Pinpoint the cell where the given text exists, returning its [x, y] midpoint coordinate. 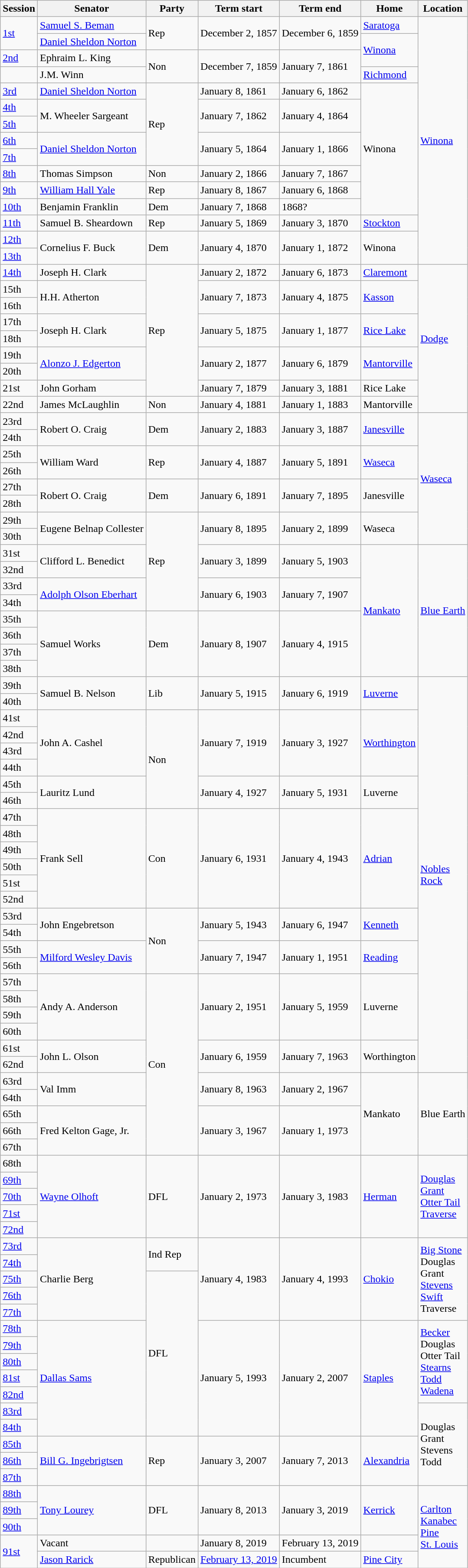
January 1, 1951 [320, 957]
January 4, 1875 [320, 297]
41st [19, 718]
66th [19, 1131]
33rd [19, 586]
William Ward [92, 462]
48th [19, 834]
Republican [172, 1560]
Thomas Simpson [92, 173]
Big StoneDouglasGrantStevensSwiftTraverse [443, 1279]
58th [19, 998]
January 4, 1887 [239, 462]
January 2, 2007 [320, 1378]
Bill G. Ingebrigtsen [92, 1460]
52nd [19, 900]
Chokio [389, 1279]
January 6, 1931 [239, 858]
40th [19, 701]
83rd [19, 1411]
January 5, 1915 [239, 693]
January 5, 1891 [320, 462]
January 3, 1887 [320, 429]
January 1, 1877 [320, 330]
January 7, 1862 [239, 116]
January 6, 1947 [320, 924]
Jason Rarick [92, 1560]
CarltonKanabecPineSt. Louis [443, 1526]
29th [19, 520]
January 6, 1903 [239, 594]
Saratoga [389, 25]
82nd [19, 1395]
January 7, 1868 [239, 207]
January 8, 1963 [239, 1089]
Party [172, 9]
January 7, 2013 [320, 1460]
January 5, 1869 [239, 223]
Samuel S. Beman [92, 25]
January 3, 1983 [320, 1196]
January 2, 1899 [320, 528]
Fred Kelton Gage, Jr. [92, 1131]
68th [19, 1164]
26th [19, 470]
71st [19, 1213]
John Engebretson [92, 924]
January 2, 1951 [239, 1007]
67th [19, 1147]
61st [19, 1048]
60th [19, 1032]
57th [19, 982]
January 8, 1867 [239, 190]
77th [19, 1312]
Lib [172, 693]
M. Wheeler Sargeant [92, 116]
32nd [19, 570]
49th [19, 850]
Frank Sell [92, 858]
January 6, 1879 [320, 363]
BeckerDouglasOtter TailStearnsToddWadena [443, 1362]
Milford Wesley Davis [92, 957]
9th [19, 190]
31st [19, 553]
36th [19, 636]
13th [19, 256]
Reading [389, 957]
January 2, 1967 [320, 1089]
H.H. Atherton [92, 297]
16th [19, 306]
90th [19, 1526]
James McLaughlin [92, 404]
January 7, 1867 [320, 173]
Adolph Olson Eberhart [92, 594]
Dallas Sams [92, 1378]
5th [19, 124]
76th [19, 1296]
35th [19, 619]
January 3, 2019 [320, 1510]
Samuel B. Nelson [92, 693]
Kasson [389, 297]
Andy A. Anderson [92, 1007]
39th [19, 685]
January 8, 2013 [239, 1510]
84th [19, 1428]
17th [19, 322]
75th [19, 1279]
Cornelius F. Buck [92, 248]
81st [19, 1378]
January 6, 1919 [320, 693]
January 4, 1993 [320, 1279]
Session [19, 9]
Herman [389, 1196]
January 3, 1881 [320, 388]
20th [19, 372]
January 1, 1883 [320, 404]
January 1, 1973 [320, 1131]
Alexandria [389, 1460]
January 7, 1907 [320, 594]
Vacant [92, 1543]
January 5, 1959 [320, 1007]
Location [443, 9]
63rd [19, 1081]
72nd [19, 1229]
December 6, 1859 [320, 33]
Dodge [443, 339]
Val Imm [92, 1089]
Tony Lourey [92, 1510]
24th [19, 437]
December 7, 1859 [239, 66]
Term start [239, 9]
January 7, 1919 [239, 743]
January 6, 1873 [320, 273]
January 4, 1943 [320, 858]
79th [19, 1345]
86th [19, 1460]
44th [19, 768]
January 4, 1983 [239, 1279]
January 4, 1870 [239, 248]
22nd [19, 404]
87th [19, 1477]
January 8, 1907 [239, 644]
January 7, 1963 [320, 1056]
Kenneth [389, 924]
65th [19, 1114]
85th [19, 1444]
1st [19, 33]
January 2, 1877 [239, 363]
Claremont [389, 273]
12th [19, 240]
January 3, 1870 [320, 223]
Richmond [389, 75]
1868? [320, 207]
54th [19, 932]
January 3, 1899 [239, 561]
January 2, 1866 [239, 173]
January 7, 1873 [239, 297]
January 6, 1891 [239, 496]
73rd [19, 1246]
88th [19, 1493]
January 8, 1895 [239, 528]
January 6, 1862 [320, 91]
Adrian [389, 858]
January 2, 1973 [239, 1196]
Charlie Berg [92, 1279]
January 3, 2007 [239, 1460]
January 7, 1879 [239, 388]
80th [19, 1362]
January 7, 1861 [320, 66]
January 4, 1915 [320, 644]
January 8, 2019 [239, 1543]
William Hall Yale [92, 190]
11th [19, 223]
December 2, 1857 [239, 33]
25th [19, 454]
DouglasGrantOtter TailTraverse [443, 1196]
42nd [19, 735]
Incumbent [320, 1560]
J.M. Winn [92, 75]
January 2, 1883 [239, 429]
59th [19, 1015]
Samuel B. Sheardown [92, 223]
Senator [92, 9]
Wayne Olhoft [92, 1196]
January 8, 1861 [239, 91]
Stockton [389, 223]
46th [19, 801]
38th [19, 668]
Samuel Works [92, 644]
January 6, 1868 [320, 190]
78th [19, 1329]
2nd [19, 58]
6th [19, 140]
January 4, 1927 [239, 792]
27th [19, 487]
19th [19, 355]
Pine City [389, 1560]
John L. Olson [92, 1056]
January 3, 1967 [239, 1131]
January 3, 1927 [320, 743]
DouglasGrantStevensTodd [443, 1444]
January 2, 1872 [239, 273]
Kerrick [389, 1510]
23rd [19, 421]
January 4, 1881 [239, 404]
69th [19, 1180]
70th [19, 1196]
3rd [19, 91]
28th [19, 504]
37th [19, 652]
4th [19, 108]
January 7, 1895 [320, 496]
January 7, 1947 [239, 957]
10th [19, 207]
Home [389, 9]
51st [19, 883]
Ephraim L. King [92, 58]
18th [19, 339]
56th [19, 965]
8th [19, 173]
43rd [19, 751]
January 5, 1943 [239, 924]
January 1, 1872 [320, 248]
January 5, 1903 [320, 561]
January 5, 1864 [239, 149]
Clifford L. Benedict [92, 561]
John A. Cashel [92, 743]
Alonzo J. Edgerton [92, 363]
30th [19, 537]
January 6, 1959 [239, 1056]
62nd [19, 1065]
Benjamin Franklin [92, 207]
Ind Rep [172, 1254]
Staples [389, 1378]
53rd [19, 916]
January 5, 1931 [320, 792]
45th [19, 784]
74th [19, 1263]
NoblesRock [443, 875]
Lauritz Lund [92, 792]
55th [19, 949]
89th [19, 1510]
15th [19, 289]
47th [19, 817]
64th [19, 1098]
7th [19, 157]
January 5, 1875 [239, 330]
34th [19, 603]
John Gorham [92, 388]
Eugene Belnap Collester [92, 528]
January 1, 1866 [320, 149]
January 4, 1864 [320, 116]
91st [19, 1552]
21st [19, 388]
Term end [320, 9]
14th [19, 273]
50th [19, 867]
January 5, 1993 [239, 1378]
